Pinpoint the cell where the given text exists, returning its (X, Y) midpoint coordinate. 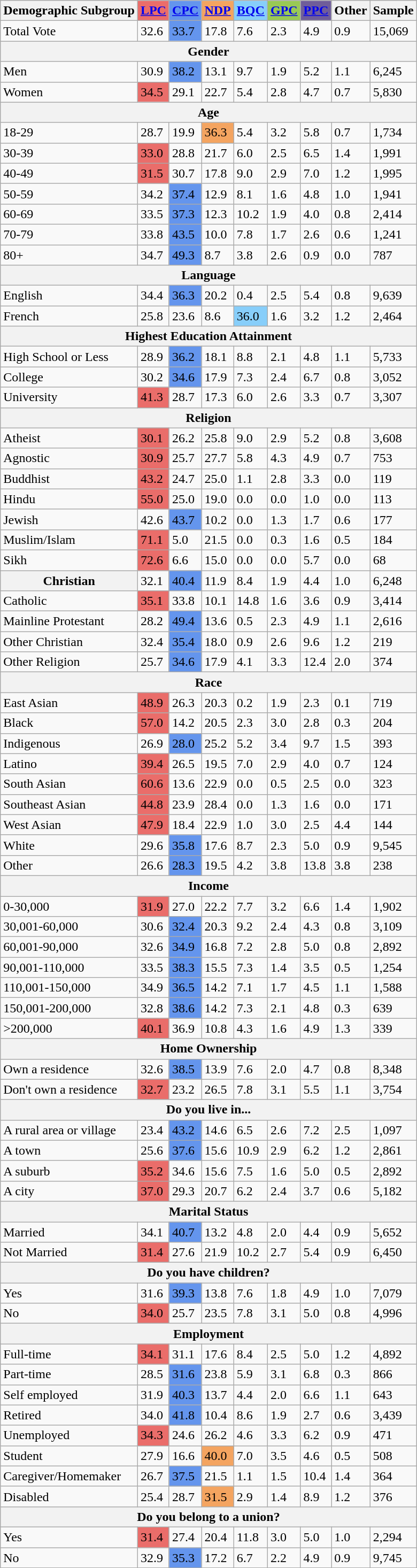
Part-time (69, 1374)
20.4 (218, 1537)
27.6 (185, 1252)
37.5 (185, 1476)
119 (393, 479)
27.0 (185, 906)
NDP (218, 11)
Not Married (69, 1252)
9,545 (393, 845)
47.9 (153, 825)
124 (393, 764)
Race (208, 682)
34.7 (153, 255)
364 (393, 1476)
2,861 (393, 1150)
Other Religion (69, 662)
71.1 (153, 540)
23.6 (185, 316)
32.1 (153, 580)
21.9 (218, 1252)
CPC (185, 11)
68 (393, 560)
3.6 (316, 601)
3,307 (393, 397)
26.6 (153, 865)
32.9 (153, 1558)
22.7 (218, 92)
2,414 (393, 214)
7,079 (393, 1293)
7.7 (250, 906)
Atheist (69, 438)
7.1 (250, 988)
Christian (69, 580)
639 (393, 1008)
23.2 (185, 1089)
42.6 (153, 519)
9.2 (250, 927)
238 (393, 865)
2.2 (284, 1558)
1,254 (393, 967)
Religion (208, 418)
30.6 (153, 927)
19.0 (218, 499)
1,902 (393, 906)
4.1 (250, 662)
753 (393, 458)
30-39 (69, 153)
36.2 (185, 357)
A suburb (69, 1171)
177 (393, 519)
24.6 (185, 1435)
White (69, 845)
25.4 (153, 1496)
3,439 (393, 1415)
374 (393, 662)
4,892 (393, 1354)
Other Christian (69, 642)
643 (393, 1395)
37.6 (185, 1150)
1,995 (393, 173)
29.6 (153, 845)
80+ (69, 255)
14.8 (250, 601)
60,001-90,000 (69, 947)
28.3 (185, 865)
19.9 (185, 133)
8.1 (250, 194)
Highest Education Attainment (208, 336)
31.1 (185, 1354)
Mainline Protestant (69, 621)
6.8 (316, 1374)
3,608 (393, 438)
Muslim/Islam (69, 540)
36.9 (185, 1028)
Caregiver/Homemaker (69, 1476)
72.6 (153, 560)
Language (208, 275)
90,001-110,000 (69, 967)
32.7 (153, 1089)
Indigenous (69, 743)
35.2 (153, 1171)
Sample (393, 11)
East Asian (69, 703)
38.2 (185, 72)
Do you belong to a union? (208, 1517)
10.0 (218, 234)
34.3 (153, 1435)
113 (393, 499)
3,414 (393, 601)
3.7 (316, 1191)
3.4 (284, 743)
23.5 (218, 1313)
High School or Less (69, 357)
5,830 (393, 92)
Gender (208, 51)
Don't own a residence (69, 1089)
French (69, 316)
18-29 (69, 133)
Catholic (69, 601)
27.7 (218, 458)
13.9 (218, 1069)
36.0 (250, 316)
35.8 (185, 845)
110,001-150,000 (69, 988)
9.6 (316, 642)
37.3 (185, 214)
30,001-60,000 (69, 927)
866 (393, 1374)
Do you have children? (208, 1273)
38.6 (185, 1008)
Married (69, 1232)
Southeast Asian (69, 804)
35.3 (185, 1558)
144 (393, 825)
323 (393, 784)
70-79 (69, 234)
7.5 (250, 1171)
9,639 (393, 296)
30.2 (153, 377)
33.7 (185, 31)
40-49 (69, 173)
Unemployed (69, 1435)
0-30,000 (69, 906)
27.4 (185, 1537)
32.8 (153, 1008)
South Asian (69, 784)
219 (393, 642)
12.3 (218, 214)
4,996 (393, 1313)
GPC (284, 11)
39.3 (185, 1293)
6,248 (393, 580)
Hindu (69, 499)
35.4 (185, 642)
50-59 (69, 194)
16.6 (185, 1456)
Retired (69, 1415)
28.5 (153, 1374)
376 (393, 1496)
23.8 (218, 1374)
12.9 (218, 194)
6,450 (393, 1252)
Self employed (69, 1395)
35.1 (153, 601)
787 (393, 255)
471 (393, 1435)
10.1 (218, 601)
PPC (316, 11)
18.1 (218, 357)
34.2 (153, 194)
34.4 (153, 296)
1,588 (393, 988)
40.4 (185, 580)
204 (393, 723)
English (69, 296)
5,182 (393, 1191)
Latino (69, 764)
4.5 (316, 988)
11.8 (250, 1537)
Demographic Subgroup (69, 11)
Full-time (69, 1354)
41.3 (153, 397)
2,616 (393, 621)
40.3 (185, 1395)
5.5 (316, 1089)
15.0 (218, 560)
Income (208, 886)
43.5 (185, 234)
16.8 (218, 947)
LPC (153, 11)
40.1 (153, 1028)
Black (69, 723)
27.9 (153, 1456)
5.7 (316, 560)
26.3 (185, 703)
Agnostic (69, 458)
Home Ownership (208, 1049)
719 (393, 703)
Jewish (69, 519)
Age (208, 112)
0.1 (351, 703)
55.0 (153, 499)
60-69 (69, 214)
2,464 (393, 316)
Women (69, 92)
17.2 (218, 1558)
0.4 (250, 296)
30.7 (185, 173)
1,991 (393, 153)
A city (69, 1191)
Men (69, 72)
13.7 (218, 1395)
30.1 (153, 438)
Marital Status (208, 1211)
Student (69, 1456)
4.2 (250, 865)
184 (393, 540)
8.9 (316, 1496)
37.0 (153, 1191)
25.6 (153, 1150)
39.4 (153, 764)
College (69, 377)
40.7 (185, 1232)
A rural area or village (69, 1130)
25.2 (218, 743)
18.0 (218, 642)
Disabled (69, 1496)
1,941 (393, 194)
10.8 (218, 1028)
3,052 (393, 377)
9,745 (393, 1558)
20.2 (218, 296)
28.9 (153, 357)
49.4 (185, 621)
15.5 (218, 967)
60.6 (153, 784)
36.5 (185, 988)
26.7 (153, 1476)
West Asian (69, 825)
>200,000 (69, 1028)
8.8 (250, 357)
38.3 (185, 967)
6,245 (393, 72)
508 (393, 1456)
23.4 (153, 1130)
15,069 (393, 31)
1.8 (284, 1293)
1,734 (393, 133)
28.4 (218, 804)
20.5 (218, 723)
28.2 (153, 621)
2,294 (393, 1537)
21.7 (218, 153)
Sikh (69, 560)
10.9 (250, 1150)
38.5 (185, 1069)
28.8 (185, 153)
Do you live in... (208, 1110)
33.0 (153, 153)
339 (393, 1028)
13.2 (218, 1232)
24.7 (185, 479)
40.0 (218, 1456)
Total Vote (69, 31)
29.3 (185, 1191)
57.0 (153, 723)
Employment (208, 1334)
17.3 (218, 397)
Own a residence (69, 1069)
43.7 (185, 519)
37.4 (185, 194)
13.1 (218, 72)
23.9 (185, 804)
3,109 (393, 927)
3,754 (393, 1089)
12.4 (316, 662)
14.6 (218, 1130)
5.9 (250, 1374)
34.5 (153, 92)
28.0 (185, 743)
22.2 (218, 906)
393 (393, 743)
150,001-200,000 (69, 1008)
Buddhist (69, 479)
41.8 (185, 1415)
8,348 (393, 1069)
BQC (250, 11)
26.9 (153, 743)
A town (69, 1150)
49.3 (185, 255)
1,241 (393, 234)
1,097 (393, 1130)
44.8 (153, 804)
0.2 (250, 703)
18.4 (185, 825)
11.9 (218, 580)
20.7 (218, 1191)
University (69, 397)
48.9 (153, 703)
5,733 (393, 357)
171 (393, 804)
5,652 (393, 1232)
29.1 (185, 92)
